Provide the [x, y] coordinate of the cell's center where the given text is located.  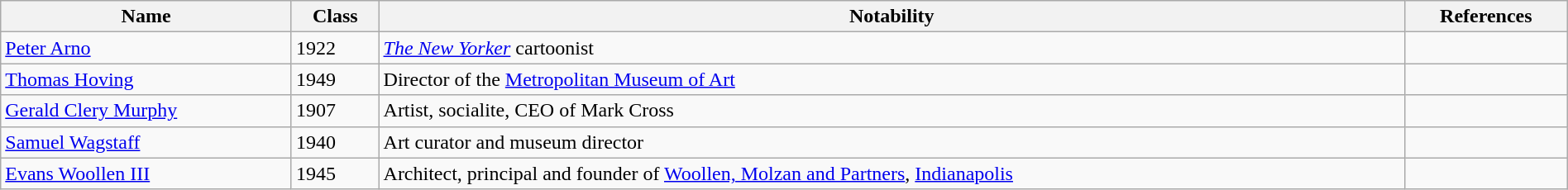
1945 [335, 173]
Notability [892, 17]
Gerald Clery Murphy [146, 111]
Art curator and museum director [892, 142]
Samuel Wagstaff [146, 142]
References [1485, 17]
Class [335, 17]
Name [146, 17]
Architect, principal and founder of Woollen, Molzan and Partners, Indianapolis [892, 173]
Artist, socialite, CEO of Mark Cross [892, 111]
Thomas Hoving [146, 79]
1940 [335, 142]
1922 [335, 48]
Director of the Metropolitan Museum of Art [892, 79]
1949 [335, 79]
Evans Woollen III [146, 173]
The New Yorker cartoonist [892, 48]
Peter Arno [146, 48]
1907 [335, 111]
